Pinpoint the cell where the given text exists, returning its [x, y] midpoint coordinate. 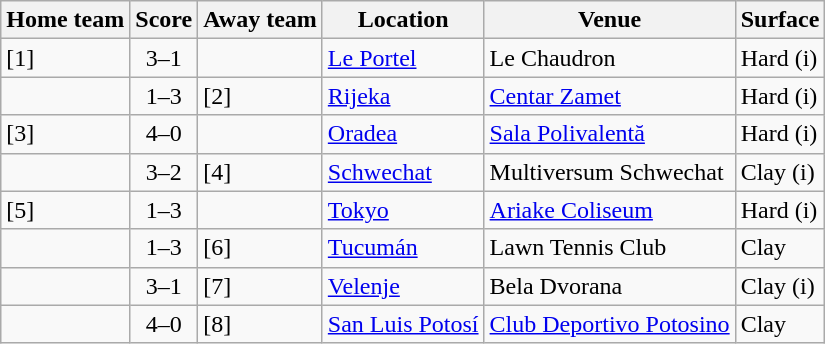
Bela Dvorana [610, 286]
[2] [260, 96]
Location [403, 20]
Club Deportivo Potosino [610, 324]
[4] [260, 172]
Venue [610, 20]
Tucumán [403, 248]
Away team [260, 20]
Score [164, 20]
Tokyo [403, 210]
[5] [66, 210]
Velenje [403, 286]
Ariake Coliseum [610, 210]
Home team [66, 20]
Surface [780, 20]
[1] [66, 58]
Rijeka [403, 96]
[7] [260, 286]
[6] [260, 248]
Le Portel [403, 58]
Lawn Tennis Club [610, 248]
San Luis Potosí [403, 324]
Multiversum Schwechat [610, 172]
Le Chaudron [610, 58]
Schwechat [403, 172]
Oradea [403, 134]
[3] [66, 134]
3–2 [164, 172]
Sala Polivalentă [610, 134]
Centar Zamet [610, 96]
[8] [260, 324]
